Output the [X, Y] coordinate of the center of the cell containing the given text.  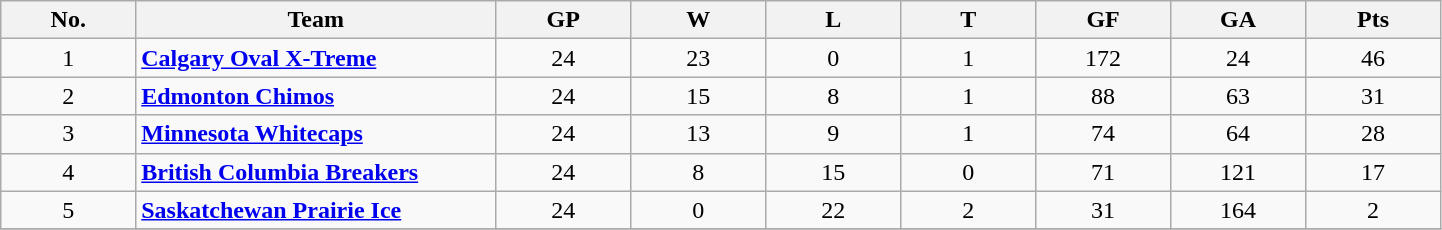
22 [834, 210]
28 [1374, 134]
71 [1104, 172]
23 [698, 58]
17 [1374, 172]
T [968, 20]
GF [1104, 20]
W [698, 20]
88 [1104, 96]
63 [1238, 96]
3 [68, 134]
British Columbia Breakers [316, 172]
Calgary Oval X-Treme [316, 58]
121 [1238, 172]
Minnesota Whitecaps [316, 134]
Pts [1374, 20]
Saskatchewan Prairie Ice [316, 210]
No. [68, 20]
74 [1104, 134]
GP [564, 20]
13 [698, 134]
64 [1238, 134]
164 [1238, 210]
9 [834, 134]
Team [316, 20]
L [834, 20]
46 [1374, 58]
5 [68, 210]
GA [1238, 20]
4 [68, 172]
172 [1104, 58]
Edmonton Chimos [316, 96]
